Capture the cell that displays the provided text and extract its (x, y) central coordinate. 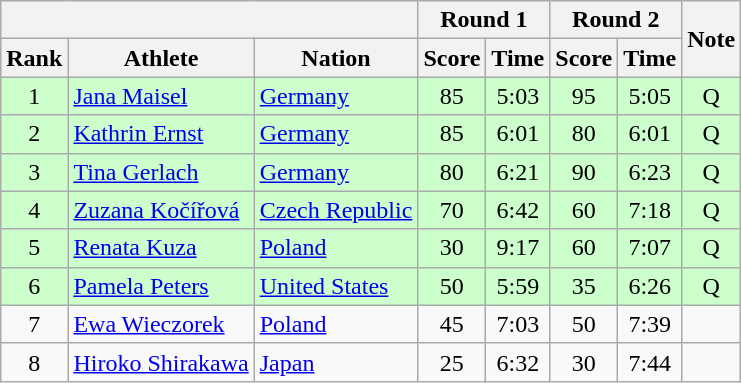
Renata Kuza (161, 248)
8 (34, 362)
9:17 (518, 248)
95 (584, 96)
United States (336, 286)
90 (584, 172)
70 (452, 210)
7:44 (650, 362)
Hiroko Shirakawa (161, 362)
5 (34, 248)
6 (34, 286)
Kathrin Ernst (161, 134)
6:26 (650, 286)
5:05 (650, 96)
3 (34, 172)
7:39 (650, 324)
2 (34, 134)
Nation (336, 58)
Japan (336, 362)
6:21 (518, 172)
Tina Gerlach (161, 172)
Round 1 (484, 20)
45 (452, 324)
Athlete (161, 58)
6:42 (518, 210)
7 (34, 324)
Jana Maisel (161, 96)
Rank (34, 58)
7:07 (650, 248)
5:59 (518, 286)
Pamela Peters (161, 286)
Round 2 (616, 20)
4 (34, 210)
7:18 (650, 210)
6:23 (650, 172)
Note (712, 39)
25 (452, 362)
Zuzana Kočířová (161, 210)
Ewa Wieczorek (161, 324)
6:32 (518, 362)
1 (34, 96)
35 (584, 286)
5:03 (518, 96)
Czech Republic (336, 210)
7:03 (518, 324)
